Return the [X, Y] coordinate for the center point of the cell that contains the specified text.  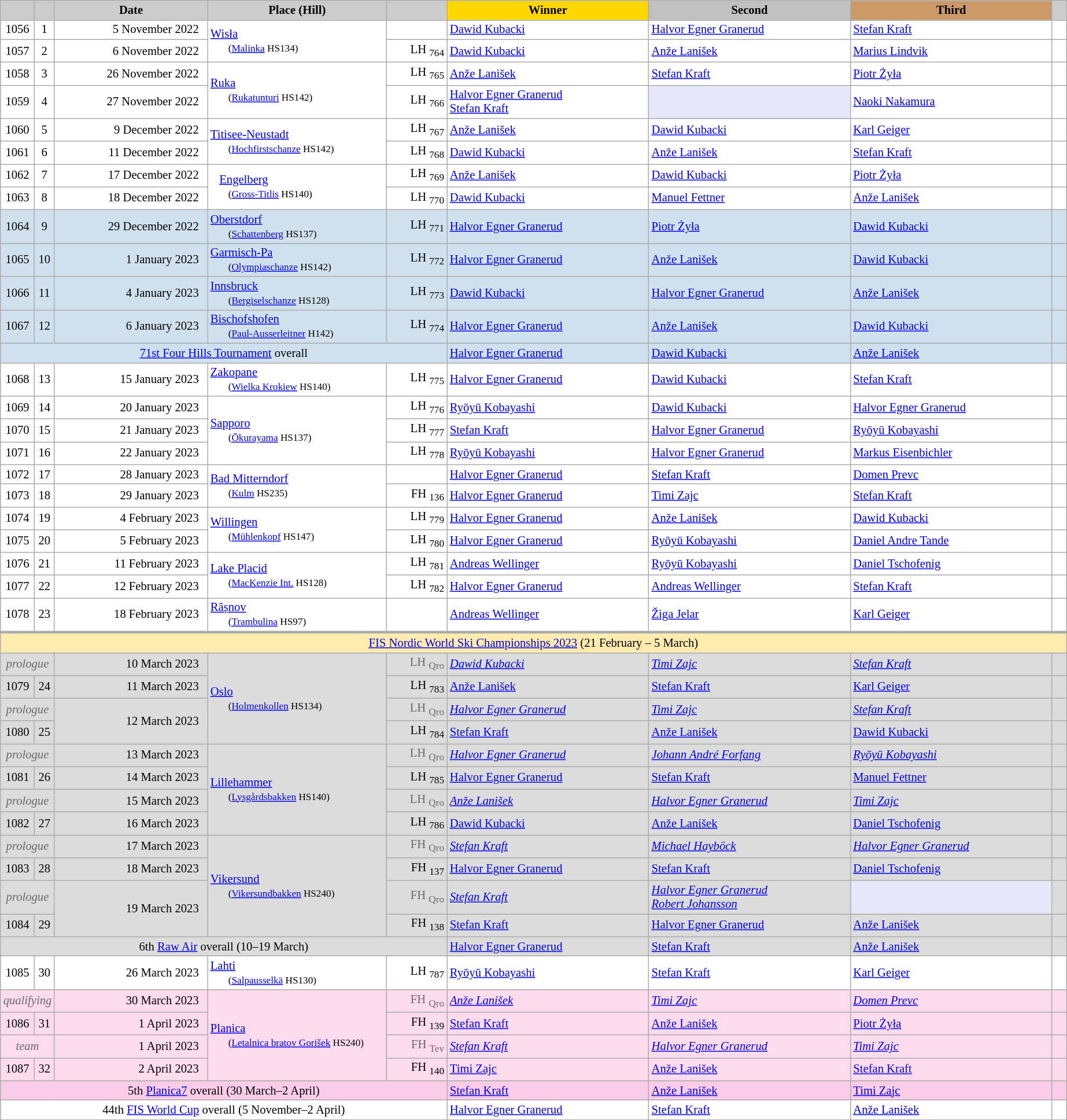
Oberstdorf (Schattenberg HS137) [297, 226]
1070 [17, 430]
5 February 2023 [131, 540]
1071 [17, 452]
24 [44, 686]
14 March 2023 [131, 778]
4 January 2023 [131, 293]
18 December 2022 [131, 198]
Oslo (Holmenkollen HS134) [297, 698]
1079 [17, 686]
1 January 2023 [131, 260]
32 [44, 1069]
22 January 2023 [131, 452]
29 [44, 924]
1061 [17, 153]
1068 [17, 380]
10 [44, 260]
Marius Lindvik [951, 51]
4 February 2023 [131, 518]
1085 [17, 972]
5 November 2022 [131, 30]
5 [44, 130]
1080 [17, 732]
1066 [17, 293]
28 January 2023 [131, 474]
19 [44, 518]
18 February 2023 [131, 614]
6 January 2023 [131, 326]
1084 [17, 924]
1087 [17, 1069]
1074 [17, 518]
LH 781 [417, 563]
1059 [17, 102]
Halvor Egner Granerud Stefan Kraft [548, 102]
13 March 2023 [131, 754]
1064 [17, 226]
Winner [548, 10]
21 [44, 563]
30 March 2023 [131, 1001]
FH 137 [417, 869]
17 December 2022 [131, 175]
1076 [17, 563]
26 [44, 778]
1086 [17, 1024]
Engelberg (Gross-Titlis HS140) [297, 186]
1060 [17, 130]
1073 [17, 495]
Johann André Forfang [750, 754]
Innsbruck (Bergiselschanze HS128) [297, 293]
15 [44, 430]
11 [44, 293]
15 January 2023 [131, 380]
FH 139 [417, 1024]
LH 771 [417, 226]
FH 138 [417, 924]
71st Four Hills Tournament overall [224, 353]
27 November 2022 [131, 102]
Place (Hill) [297, 10]
26 March 2023 [131, 972]
Willingen (Mühlenkopf HS147) [297, 530]
Planica (Letalnica bratov Gorišek HS240) [297, 1035]
6th Raw Air overall (10–19 March) [224, 946]
LH 777 [417, 430]
1067 [17, 326]
1083 [17, 869]
31 [44, 1024]
21 January 2023 [131, 430]
Bad Mitterndorf (Kulm HS235) [297, 486]
LH 787 [417, 972]
Titisee-Neustadt (Hochfirstschanze HS142) [297, 141]
Halvor Egner Granerud Robert Johansson [750, 897]
16 March 2023 [131, 823]
6 [44, 153]
Naoki Nakamura [951, 102]
11 February 2023 [131, 563]
LH 780 [417, 540]
1057 [17, 51]
LH 774 [417, 326]
1081 [17, 778]
Michael Hayböck [750, 846]
LH 770 [417, 198]
LH 772 [417, 260]
LH 776 [417, 407]
17 March 2023 [131, 846]
Lake Placid (MacKenzie Int. HS128) [297, 575]
18 [44, 495]
1078 [17, 614]
12 March 2023 [131, 721]
1077 [17, 587]
FH 136 [417, 495]
10 March 2023 [131, 664]
LH 778 [417, 452]
Žiga Jelar [750, 614]
5th Planica7 overall (30 March–2 April) [224, 1090]
LH 764 [417, 51]
FIS Nordic World Ski Championships 2023 (21 February – 5 March) [533, 642]
1062 [17, 175]
12 [44, 326]
22 [44, 587]
26 November 2022 [131, 73]
Lillehammer (Lysgårdsbakken HS140) [297, 789]
3 [44, 73]
12 February 2023 [131, 587]
Third [951, 10]
7 [44, 175]
17 [44, 474]
20 [44, 540]
FH Tev [417, 1046]
2 [44, 51]
LH 766 [417, 102]
LH 779 [417, 518]
9 [44, 226]
LH 786 [417, 823]
Lahti (Salpausselkä HS130) [297, 972]
27 [44, 823]
LH 782 [417, 587]
11 March 2023 [131, 686]
20 January 2023 [131, 407]
Second [750, 10]
Wisła (Malinka HS134) [297, 40]
6 November 2022 [131, 51]
1075 [17, 540]
Daniel Andre Tande [951, 540]
LH 783 [417, 686]
team [28, 1046]
LH 784 [417, 732]
FH 140 [417, 1069]
Vikersund (Vikersundbakken HS240) [297, 886]
Sapporo (Ōkurayama HS137) [297, 430]
LH 767 [417, 130]
1065 [17, 260]
44th FIS World Cup overall (5 November–2 April) [224, 1110]
LH 775 [417, 380]
9 December 2022 [131, 130]
1063 [17, 198]
1056 [17, 30]
13 [44, 380]
28 [44, 869]
4 [44, 102]
8 [44, 198]
19 March 2023 [131, 908]
16 [44, 452]
LH 765 [417, 73]
2 April 2023 [131, 1069]
Râșnov (Trambulina HS97) [297, 614]
14 [44, 407]
Markus Eisenbichler [951, 452]
29 December 2022 [131, 226]
11 December 2022 [131, 153]
LH 768 [417, 153]
Zakopane (Wielka Krokiew HS140) [297, 380]
LH 785 [417, 778]
23 [44, 614]
qualifying [28, 1001]
Garmisch-Pa (Olympiaschanze HS142) [297, 260]
30 [44, 972]
1 [44, 30]
Ruka (Rukatunturi HS142) [297, 90]
15 March 2023 [131, 801]
25 [44, 732]
29 January 2023 [131, 495]
1069 [17, 407]
LH 769 [417, 175]
18 March 2023 [131, 869]
1058 [17, 73]
1082 [17, 823]
1072 [17, 474]
Bischofshofen (Paul-Ausserleitner H142) [297, 326]
LH 773 [417, 293]
Date [131, 10]
